Pinpoint the cell where the given text exists, returning its [x, y] midpoint coordinate. 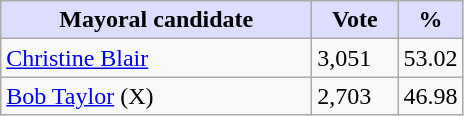
Vote [355, 20]
Mayoral candidate [156, 20]
2,703 [355, 96]
46.98 [430, 96]
Bob Taylor (X) [156, 96]
53.02 [430, 58]
3,051 [355, 58]
Christine Blair [156, 58]
% [430, 20]
